Return the [x, y] coordinate for the center point of the cell that contains the specified text.  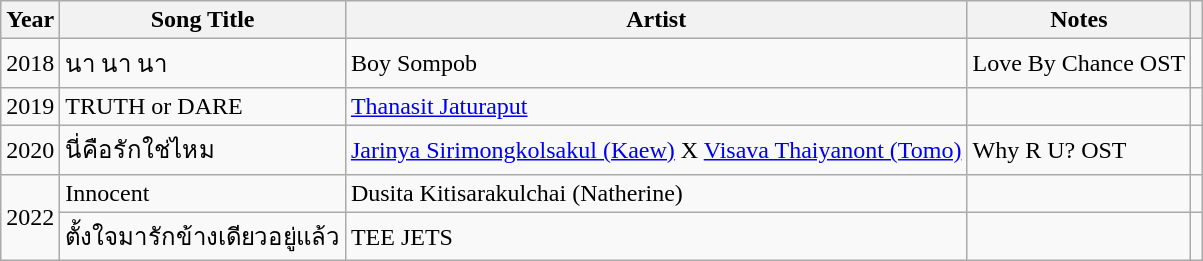
2019 [30, 106]
2020 [30, 150]
2018 [30, 64]
Why R U? OST [1079, 150]
Artist [656, 20]
Thanasit Jaturaput [656, 106]
2022 [30, 218]
Song Title [203, 20]
นี่คือรักใช่ไหม [203, 150]
นา นา นา [203, 64]
TEE JETS [656, 236]
Innocent [203, 193]
Love By Chance OST [1079, 64]
Notes [1079, 20]
ตั้งใจมารักข้างเดียวอยู่แล้ว [203, 236]
TRUTH or DARE [203, 106]
Boy Sompob [656, 64]
Year [30, 20]
Jarinya Sirimongkolsakul (Kaew) X Visava Thaiyanont (Tomo) [656, 150]
Dusita Kitisarakulchai (Natherine) [656, 193]
